Return the [X, Y] coordinate for the center point of the cell that contains the specified text.  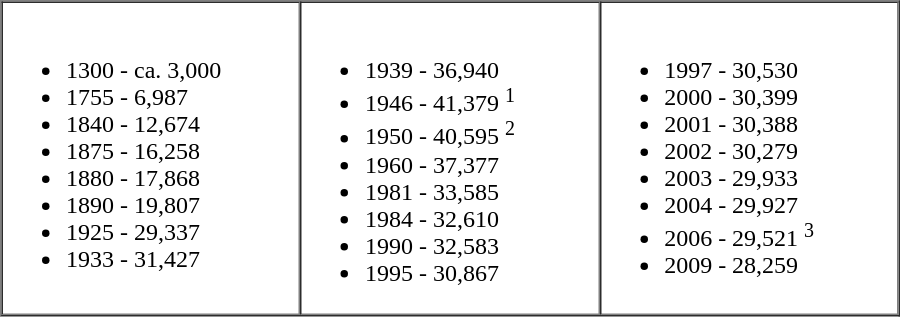
1300 - ca. 3,0001755 - 6,9871840 - 12,6741875 - 16,2581880 - 17,8681890 - 19,8071925 - 29,3371933 - 31,427 [152, 158]
1939 - 36,9401946 - 41,379 11950 - 40,595 21960 - 37,3771981 - 33,5851984 - 32,6101990 - 32,5831995 - 30,867 [450, 158]
1997 - 30,5302000 - 30,3992001 - 30,3882002 - 30,2792003 - 29,9332004 - 29,9272006 - 29,521 32009 - 28,259 [750, 158]
